Detect which cell encompasses the target text, then output its (x, y) center coordinate. 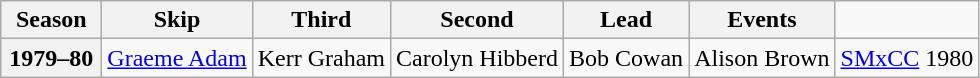
1979–80 (52, 58)
Graeme Adam (177, 58)
Skip (177, 20)
Third (321, 20)
Bob Cowan (626, 58)
Lead (626, 20)
Carolyn Hibberd (476, 58)
Season (52, 20)
SMxCC 1980 (907, 58)
Events (762, 20)
Alison Brown (762, 58)
Second (476, 20)
Kerr Graham (321, 58)
